Search for the cell housing the specified text and yield its (X, Y) center coordinate. 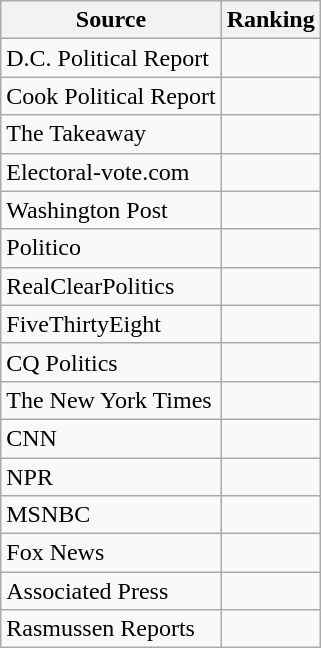
Associated Press (111, 591)
Rasmussen Reports (111, 629)
The Takeaway (111, 134)
Cook Political Report (111, 96)
RealClearPolitics (111, 286)
MSNBC (111, 515)
D.C. Political Report (111, 58)
Fox News (111, 553)
CNN (111, 438)
FiveThirtyEight (111, 324)
The New York Times (111, 400)
Ranking (270, 20)
CQ Politics (111, 362)
Electoral-vote.com (111, 172)
Source (111, 20)
Politico (111, 248)
NPR (111, 477)
Washington Post (111, 210)
